Capture the cell that displays the provided text and extract its (X, Y) central coordinate. 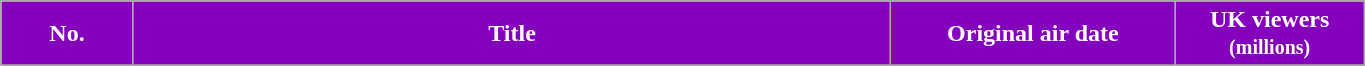
No. (68, 34)
UK viewers(millions) (1270, 34)
Original air date (1033, 34)
Title (512, 34)
